Return the (x, y) coordinate for the center point of the cell that contains the specified text.  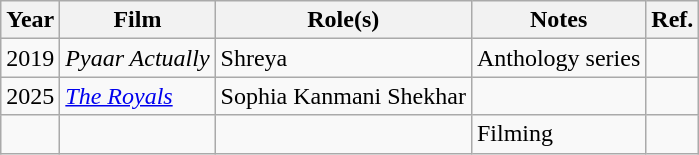
Year (30, 20)
2019 (30, 58)
Role(s) (343, 20)
Pyaar Actually (138, 58)
Filming (558, 134)
2025 (30, 96)
Anthology series (558, 58)
Ref. (672, 20)
Sophia Kanmani Shekhar (343, 96)
Shreya (343, 58)
The Royals (138, 96)
Film (138, 20)
Notes (558, 20)
